Output the [X, Y] coordinate of the center of the cell containing the given text.  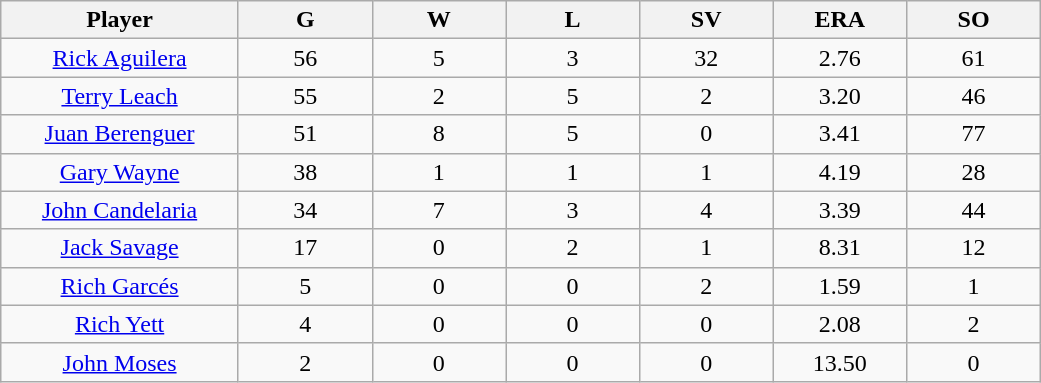
Player [120, 20]
77 [974, 134]
3.20 [840, 96]
38 [305, 172]
13.50 [840, 362]
12 [974, 248]
46 [974, 96]
7 [439, 210]
SO [974, 20]
28 [974, 172]
Rich Garcés [120, 286]
17 [305, 248]
55 [305, 96]
8.31 [840, 248]
2.08 [840, 324]
2.76 [840, 58]
3.39 [840, 210]
Juan Berenguer [120, 134]
W [439, 20]
44 [974, 210]
SV [706, 20]
34 [305, 210]
Jack Savage [120, 248]
61 [974, 58]
51 [305, 134]
ERA [840, 20]
3.41 [840, 134]
L [573, 20]
Rick Aguilera [120, 58]
32 [706, 58]
Rich Yett [120, 324]
56 [305, 58]
John Candelaria [120, 210]
8 [439, 134]
4.19 [840, 172]
G [305, 20]
Gary Wayne [120, 172]
John Moses [120, 362]
1.59 [840, 286]
Terry Leach [120, 96]
